Return [x, y] of the center of cell containing provided text 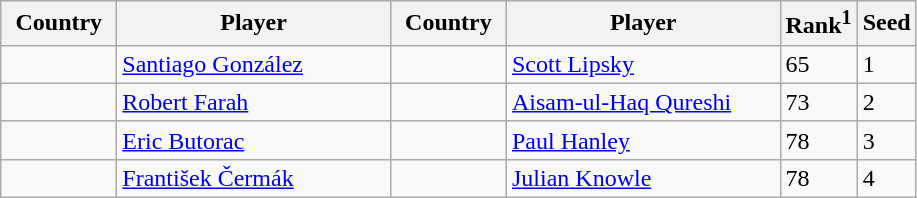
2 [886, 102]
Scott Lipsky [643, 64]
Aisam-ul-Haq Qureshi [643, 102]
73 [818, 102]
Santiago González [254, 64]
Eric Butorac [254, 140]
1 [886, 64]
Paul Hanley [643, 140]
František Čermák [254, 178]
4 [886, 178]
Rank1 [818, 24]
Seed [886, 24]
3 [886, 140]
Robert Farah [254, 102]
Julian Knowle [643, 178]
65 [818, 64]
